Output the (X, Y) coordinate of the center of the cell containing the given text.  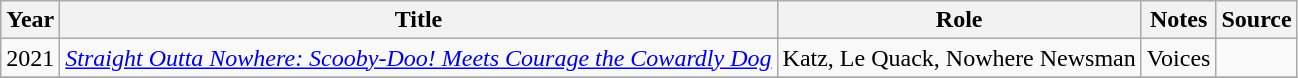
Straight Outta Nowhere: Scooby-Doo! Meets Courage the Cowardly Dog (418, 58)
Notes (1178, 20)
Source (1256, 20)
Voices (1178, 58)
Title (418, 20)
Katz, Le Quack, Nowhere Newsman (959, 58)
Year (30, 20)
Role (959, 20)
2021 (30, 58)
